Return the [X, Y] coordinate for the center point of the cell that contains the specified text.  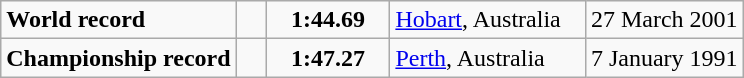
27 March 2001 [664, 20]
Perth, Australia [488, 58]
7 January 1991 [664, 58]
1:47.27 [328, 58]
World record [118, 20]
1:44.69 [328, 20]
Hobart, Australia [488, 20]
Championship record [118, 58]
